For the text-containing cell, return its midpoint in (x, y) coordinate format. 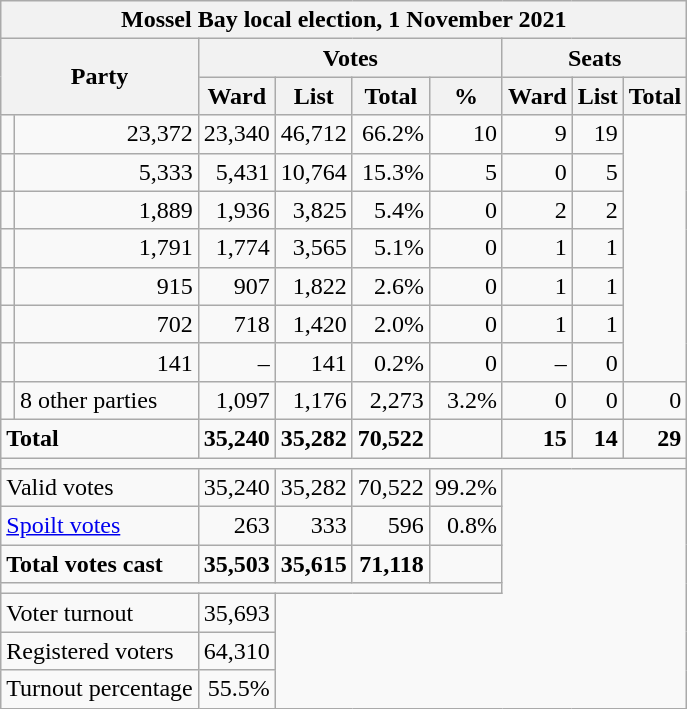
Total votes cast (100, 564)
23,372 (106, 134)
2.0% (390, 324)
2,273 (390, 400)
Seats (594, 58)
1,936 (236, 210)
Voter turnout (100, 613)
1,176 (314, 400)
Votes (350, 58)
8 other parties (106, 400)
64,310 (236, 651)
915 (106, 286)
29 (655, 438)
Turnout percentage (100, 689)
5.1% (390, 248)
907 (236, 286)
35,693 (236, 613)
% (466, 96)
10,764 (314, 172)
5.4% (390, 210)
Party (100, 77)
1,097 (236, 400)
5,333 (106, 172)
1,420 (314, 324)
3.2% (466, 400)
718 (236, 324)
15.3% (390, 172)
3,825 (314, 210)
1,774 (236, 248)
3,565 (314, 248)
1,822 (314, 286)
10 (466, 134)
5,431 (236, 172)
0.2% (390, 362)
1,889 (106, 210)
Spoilt votes (100, 526)
702 (106, 324)
46,712 (314, 134)
2.6% (390, 286)
0.8% (466, 526)
35,503 (236, 564)
333 (314, 526)
Mossel Bay local election, 1 November 2021 (344, 20)
596 (390, 526)
15 (537, 438)
99.2% (466, 488)
1,791 (106, 248)
71,118 (390, 564)
66.2% (390, 134)
Valid votes (100, 488)
19 (598, 134)
55.5% (236, 689)
Registered voters (100, 651)
23,340 (236, 134)
9 (537, 134)
35,615 (314, 564)
263 (236, 526)
14 (598, 438)
